Return (x, y) of the center of cell containing provided text 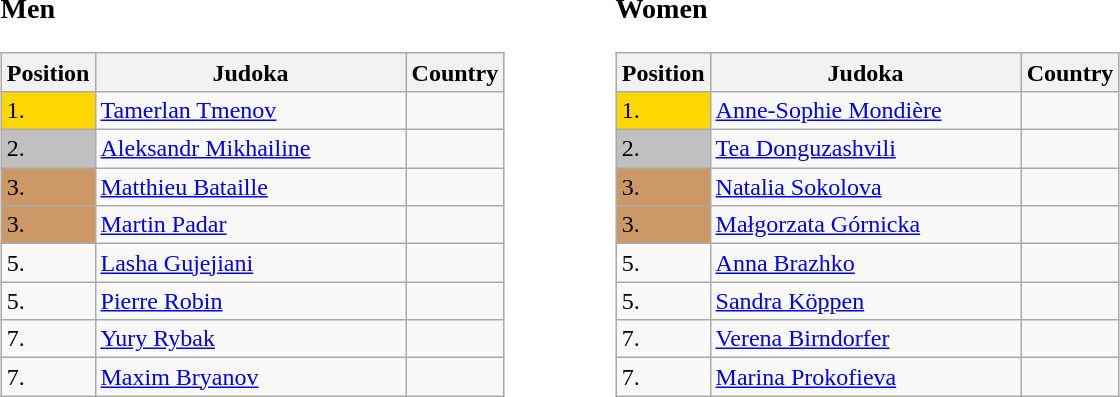
Marina Prokofieva (866, 377)
Tea Donguzashvili (866, 149)
Natalia Sokolova (866, 187)
Yury Rybak (250, 339)
Anna Brazhko (866, 263)
Matthieu Bataille (250, 187)
Anne-Sophie Mondière (866, 110)
Sandra Köppen (866, 301)
Martin Padar (250, 225)
Małgorzata Górnicka (866, 225)
Lasha Gujejiani (250, 263)
Pierre Robin (250, 301)
Tamerlan Tmenov (250, 110)
Maxim Bryanov (250, 377)
Aleksandr Mikhailine (250, 149)
Verena Birndorfer (866, 339)
